Pinpoint the cell where the given text exists, returning its [X, Y] midpoint coordinate. 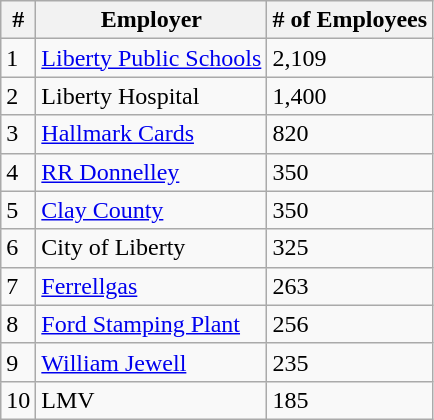
RR Donnelley [152, 172]
185 [350, 400]
Liberty Hospital [152, 96]
Hallmark Cards [152, 134]
7 [18, 286]
3 [18, 134]
Clay County [152, 210]
6 [18, 248]
Ford Stamping Plant [152, 324]
4 [18, 172]
820 [350, 134]
10 [18, 400]
8 [18, 324]
# [18, 20]
256 [350, 324]
325 [350, 248]
263 [350, 286]
1,400 [350, 96]
City of Liberty [152, 248]
5 [18, 210]
Employer [152, 20]
2 [18, 96]
Liberty Public Schools [152, 58]
# of Employees [350, 20]
LMV [152, 400]
1 [18, 58]
9 [18, 362]
235 [350, 362]
2,109 [350, 58]
Ferrellgas [152, 286]
William Jewell [152, 362]
